Determine the [x, y] coordinate at the center of the cell enclosing the given text.  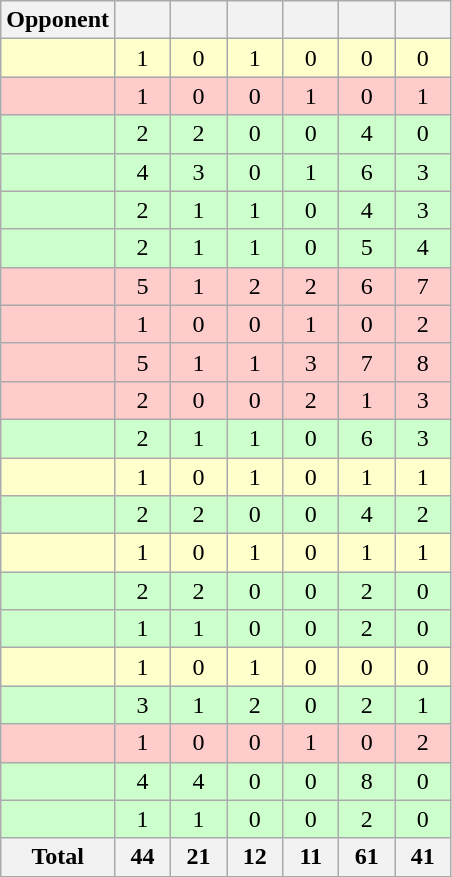
21 [199, 857]
44 [143, 857]
11 [311, 857]
61 [367, 857]
12 [255, 857]
41 [423, 857]
Total [58, 857]
Opponent [58, 20]
